Capture the cell that displays the provided text and extract its [x, y] central coordinate. 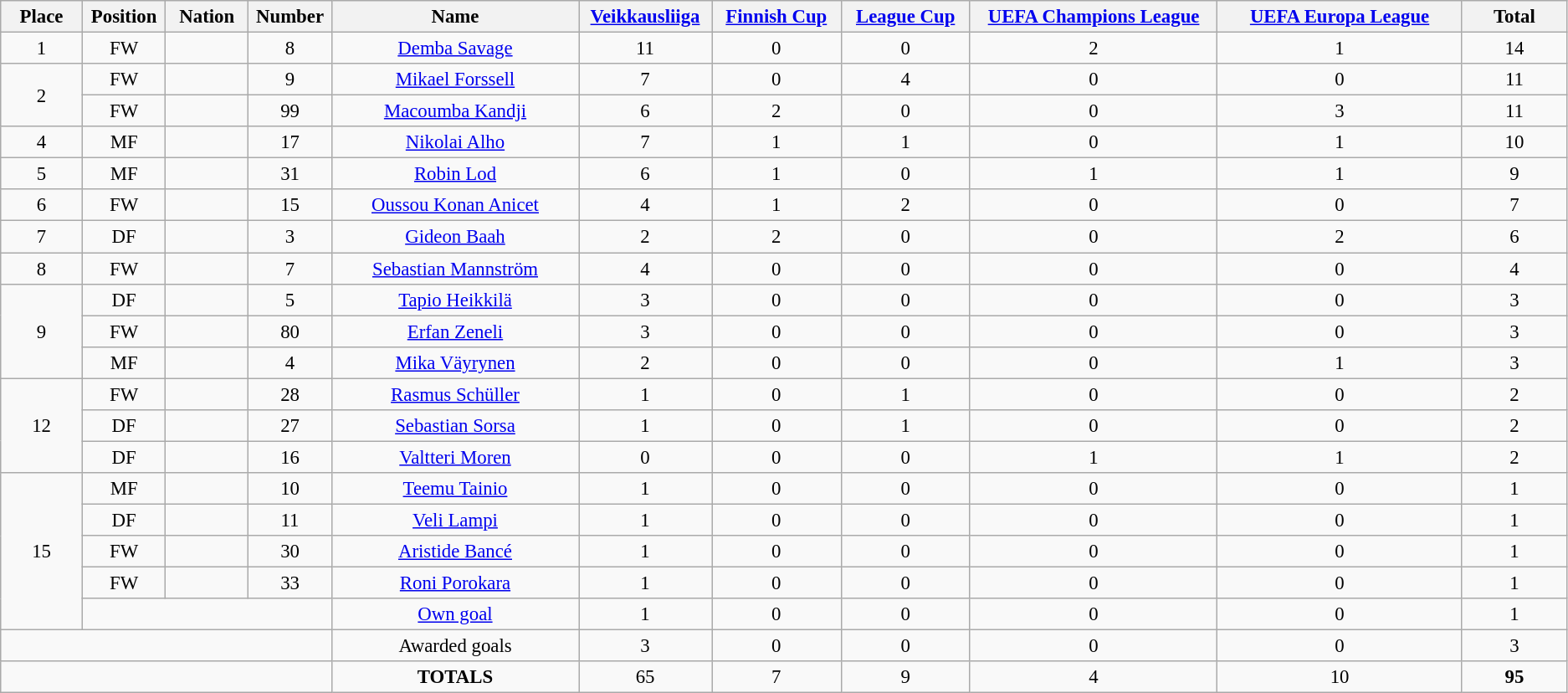
80 [290, 331]
Robin Lod [455, 174]
Erfan Zeneli [455, 331]
Macoumba Kandji [455, 111]
Valtteri Moren [455, 457]
Position [124, 17]
Place [42, 17]
Veikkausliiga [646, 17]
31 [290, 174]
Awarded goals [455, 646]
Demba Savage [455, 49]
Veli Lampi [455, 520]
Mikael Forssell [455, 80]
Nation [208, 17]
Rasmus Schüller [455, 394]
League Cup [905, 17]
12 [42, 425]
Finnish Cup [776, 17]
Aristide Bancé [455, 552]
27 [290, 426]
28 [290, 394]
Sebastian Mannström [455, 269]
Nikolai Alho [455, 142]
65 [646, 677]
14 [1514, 49]
16 [290, 457]
Oussou Konan Anicet [455, 205]
Roni Porokara [455, 583]
TOTALS [455, 677]
33 [290, 583]
17 [290, 142]
95 [1514, 677]
Name [455, 17]
99 [290, 111]
Own goal [455, 614]
Gideon Baah [455, 237]
Mika Väyrynen [455, 362]
Tapio Heikkilä [455, 300]
Teemu Tainio [455, 489]
Sebastian Sorsa [455, 426]
UEFA Europa League [1340, 17]
UEFA Champions League [1094, 17]
30 [290, 552]
Number [290, 17]
Total [1514, 17]
